Pinpoint the cell where the given text exists, returning its (x, y) midpoint coordinate. 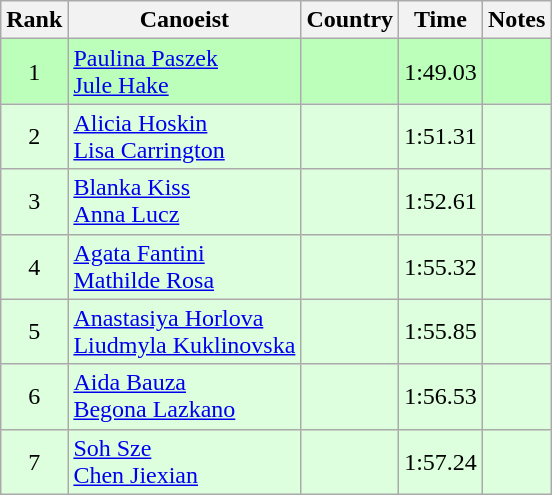
6 (34, 396)
Time (441, 20)
4 (34, 266)
Agata FantiniMathilde Rosa (184, 266)
1:57.24 (441, 462)
1:55.85 (441, 332)
Canoeist (184, 20)
1:49.03 (441, 72)
7 (34, 462)
1:51.31 (441, 136)
Country (350, 20)
Aida BauzaBegona Lazkano (184, 396)
2 (34, 136)
Blanka KissAnna Lucz (184, 202)
Paulina PaszekJule Hake (184, 72)
5 (34, 332)
1:55.32 (441, 266)
Alicia HoskinLisa Carrington (184, 136)
1:52.61 (441, 202)
3 (34, 202)
Rank (34, 20)
Soh SzeChen Jiexian (184, 462)
1:56.53 (441, 396)
Notes (516, 20)
1 (34, 72)
Anastasiya HorlovaLiudmyla Kuklinovska (184, 332)
